Search for the cell housing the specified text and yield its (X, Y) center coordinate. 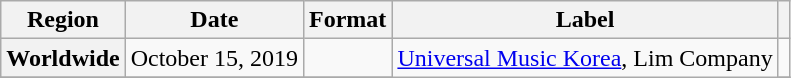
Date (214, 20)
October 15, 2019 (214, 58)
Label (585, 20)
Worldwide (63, 58)
Format (348, 20)
Region (63, 20)
Universal Music Korea, Lim Company (585, 58)
